Find where the given text appears and provide that cell's center as (x, y) coordinate. 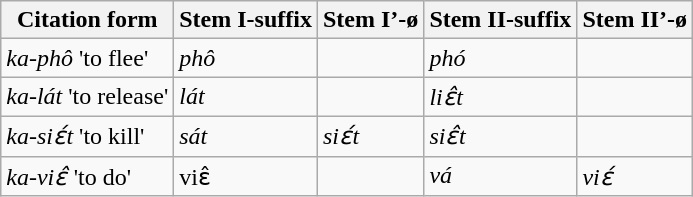
vá (500, 176)
viɛ́ (635, 176)
viɛ̂ (246, 176)
phô (246, 58)
Stem I-suffix (246, 20)
phó (500, 58)
sát (246, 136)
Stem II-suffix (500, 20)
ka-lát 'to release' (88, 97)
Stem I’-ø (370, 20)
Stem II’-ø (635, 20)
Citation form (88, 20)
siɛ́t (370, 136)
lát (246, 97)
ka-phô 'to flee' (88, 58)
liɛ̂t (500, 97)
ka-siɛ́t 'to kill' (88, 136)
siɛ̂t (500, 136)
ka-viɛ̂ 'to do' (88, 176)
